Determine the [x, y] coordinate at the center of the cell enclosing the given text.  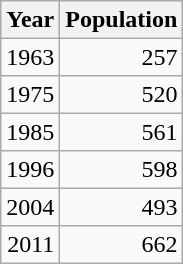
2011 [30, 244]
2004 [30, 206]
Year [30, 20]
1985 [30, 132]
493 [122, 206]
1996 [30, 170]
520 [122, 94]
1963 [30, 56]
257 [122, 56]
561 [122, 132]
Population [122, 20]
1975 [30, 94]
662 [122, 244]
598 [122, 170]
